Return (x, y) of the center of cell containing provided text 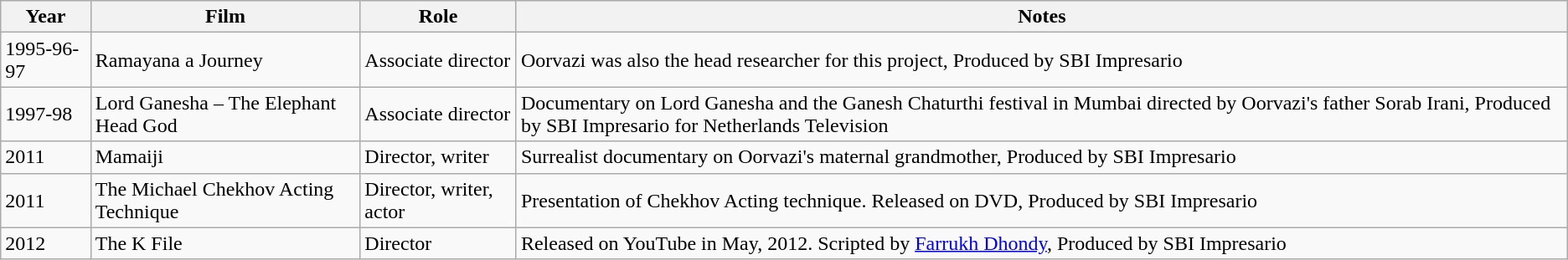
Film (225, 17)
Year (45, 17)
1995-96-97 (45, 60)
Released on YouTube in May, 2012. Scripted by Farrukh Dhondy, Produced by SBI Impresario (1042, 243)
The Michael Chekhov Acting Technique (225, 201)
Role (439, 17)
Presentation of Chekhov Acting technique. Released on DVD, Produced by SBI Impresario (1042, 201)
Surrealist documentary on Oorvazi's maternal grandmother, Produced by SBI Impresario (1042, 157)
Ramayana a Journey (225, 60)
The K File (225, 243)
Director, writer (439, 157)
2012 (45, 243)
Lord Ganesha – The Elephant Head God (225, 114)
Director, writer, actor (439, 201)
Notes (1042, 17)
Director (439, 243)
Mamaiji (225, 157)
1997-98 (45, 114)
Oorvazi was also the head researcher for this project, Produced by SBI Impresario (1042, 60)
